Capture the cell that displays the provided text and extract its (X, Y) central coordinate. 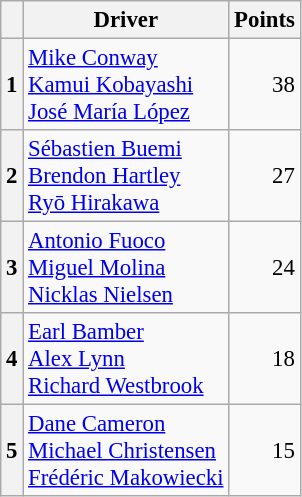
15 (264, 451)
24 (264, 268)
5 (12, 451)
Antonio Fuoco Miguel Molina Nicklas Nielsen (126, 268)
18 (264, 359)
Dane Cameron Michael Christensen Frédéric Makowiecki (126, 451)
4 (12, 359)
1 (12, 85)
Sébastien Buemi Brendon Hartley Ryō Hirakawa (126, 176)
Points (264, 20)
27 (264, 176)
38 (264, 85)
Driver (126, 20)
2 (12, 176)
3 (12, 268)
Mike Conway Kamui Kobayashi José María López (126, 85)
Earl Bamber Alex Lynn Richard Westbrook (126, 359)
